Provide the (x, y) coordinate of the cell's center where the given text is located.  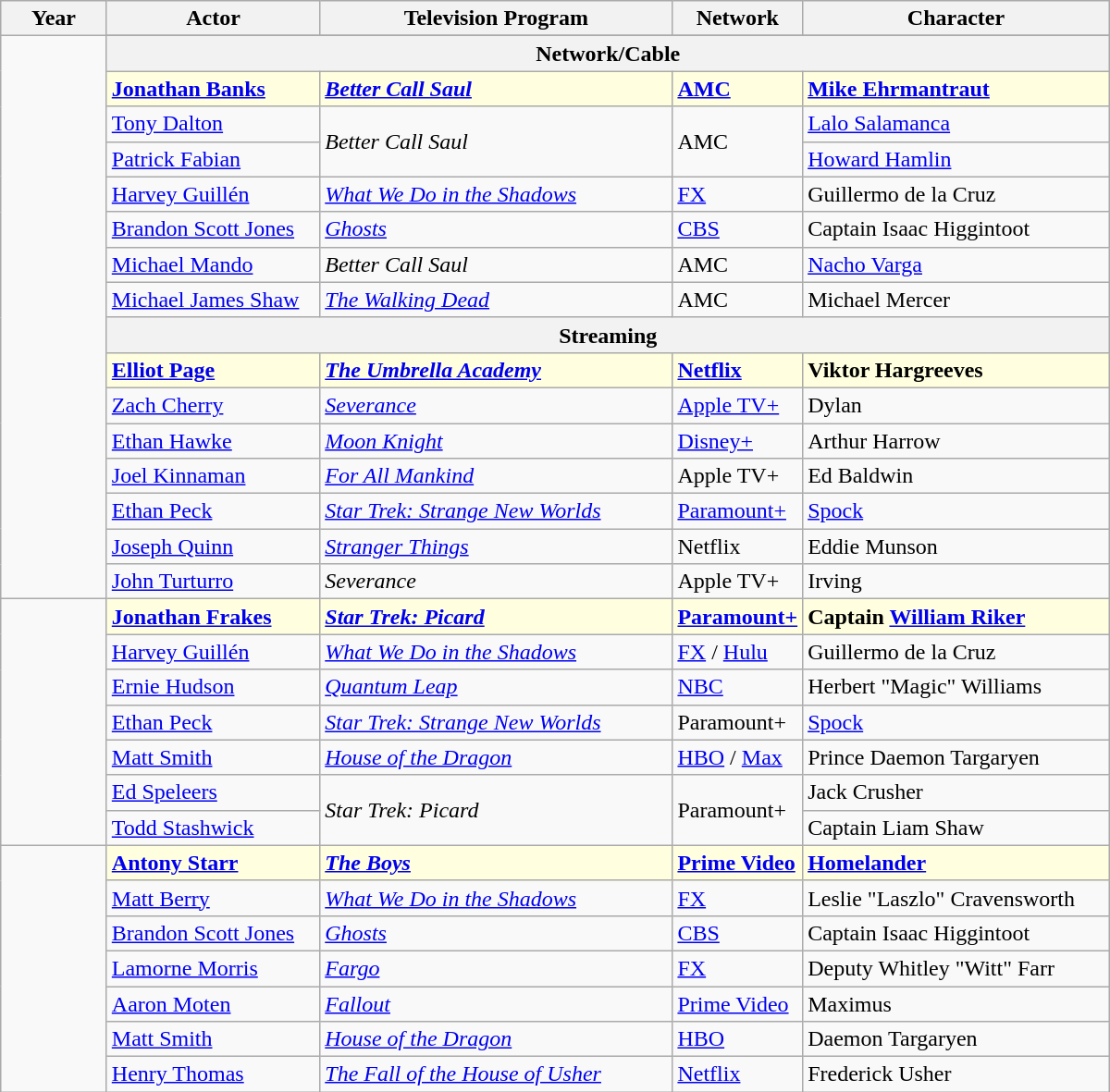
Fargo (496, 968)
Herbert "Magic" Williams (956, 687)
Television Program (496, 18)
Lamorne Morris (213, 968)
Mike Ehrmantraut (956, 89)
NBC (738, 687)
HBO (738, 1039)
Jonathan Banks (213, 89)
Year (54, 18)
Viktor Hargreeves (956, 370)
Matt Berry (213, 898)
Deputy Whitley "Witt" Farr (956, 968)
Disney+ (738, 441)
For All Mankind (496, 476)
Stranger Things (496, 546)
Leslie "Laszlo" Cravensworth (956, 898)
Actor (213, 18)
Moon Knight (496, 441)
Arthur Harrow (956, 441)
Dylan (956, 405)
Michael Mando (213, 264)
Daemon Targaryen (956, 1039)
Aaron Moten (213, 1003)
HBO / Max (738, 757)
Quantum Leap (496, 687)
Network (738, 18)
Ethan Hawke (213, 441)
FX / Hulu (738, 652)
Character (956, 18)
Captain Liam Shaw (956, 828)
Network/Cable (608, 54)
Irving (956, 582)
Henry Thomas (213, 1074)
Tony Dalton (213, 124)
Ed Baldwin (956, 476)
Streaming (608, 335)
Joseph Quinn (213, 546)
Nacho Varga (956, 264)
Prince Daemon Targaryen (956, 757)
The Umbrella Academy (496, 370)
Homelander (956, 863)
Elliot Page (213, 370)
Antony Starr (213, 863)
Ed Speleers (213, 792)
Ernie Hudson (213, 687)
John Turturro (213, 582)
Lalo Salamanca (956, 124)
Jack Crusher (956, 792)
The Boys (496, 863)
Michael Mercer (956, 300)
Frederick Usher (956, 1074)
The Fall of the House of Usher (496, 1074)
The Walking Dead (496, 300)
Joel Kinnaman (213, 476)
Maximus (956, 1003)
Patrick Fabian (213, 159)
Zach Cherry (213, 405)
Jonathan Frakes (213, 617)
Howard Hamlin (956, 159)
Eddie Munson (956, 546)
Captain William Riker (956, 617)
Michael James Shaw (213, 300)
Todd Stashwick (213, 828)
Fallout (496, 1003)
